For the text-containing cell, return its midpoint in (x, y) coordinate format. 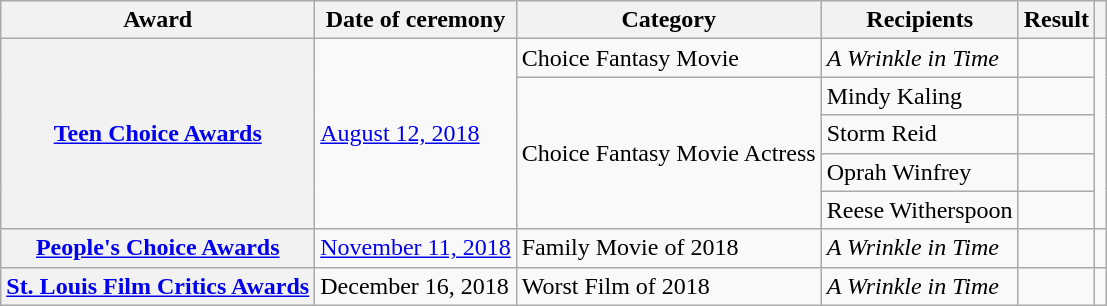
Category (668, 20)
Storm Reid (920, 134)
Worst Film of 2018 (668, 286)
Choice Fantasy Movie Actress (668, 153)
Award (158, 20)
Result (1056, 20)
Choice Fantasy Movie (668, 58)
Mindy Kaling (920, 96)
Teen Choice Awards (158, 134)
Date of ceremony (416, 20)
Family Movie of 2018 (668, 248)
St. Louis Film Critics Awards (158, 286)
Oprah Winfrey (920, 172)
December 16, 2018 (416, 286)
August 12, 2018 (416, 134)
Recipients (920, 20)
November 11, 2018 (416, 248)
People's Choice Awards (158, 248)
Reese Witherspoon (920, 210)
